Scan for the cell matching the given text and deliver its [x, y] coordinate at center. 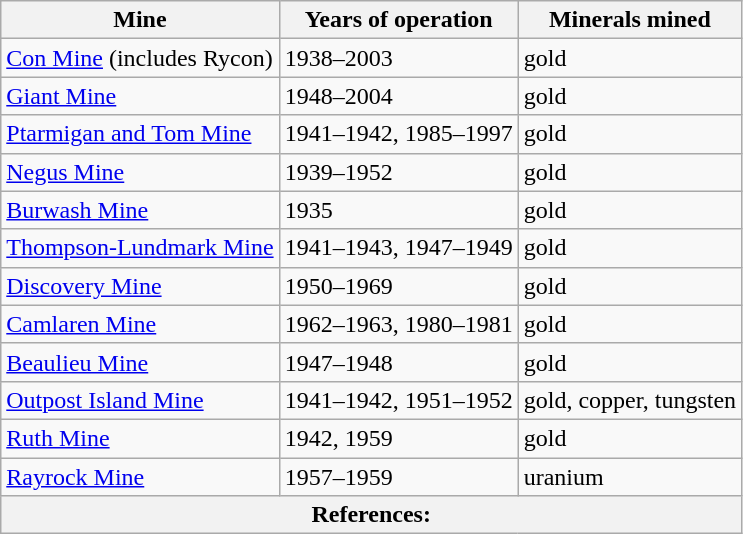
Discovery Mine [140, 286]
Beaulieu Mine [140, 362]
References: [372, 515]
1941–1943, 1947–1949 [398, 248]
1948–2004 [398, 96]
Years of operation [398, 20]
Rayrock Mine [140, 477]
1935 [398, 210]
Camlaren Mine [140, 324]
1941–1942, 1985–1997 [398, 134]
Ptarmigan and Tom Mine [140, 134]
1947–1948 [398, 362]
Outpost Island Mine [140, 400]
Negus Mine [140, 172]
uranium [630, 477]
Giant Mine [140, 96]
1938–2003 [398, 58]
1942, 1959 [398, 438]
Ruth Mine [140, 438]
1939–1952 [398, 172]
Thompson-Lundmark Mine [140, 248]
1957–1959 [398, 477]
1962–1963, 1980–1981 [398, 324]
Minerals mined [630, 20]
Mine [140, 20]
1941–1942, 1951–1952 [398, 400]
1950–1969 [398, 286]
gold, copper, tungsten [630, 400]
Con Mine (includes Rycon) [140, 58]
Burwash Mine [140, 210]
